Scan for the cell matching the given text and deliver its (X, Y) coordinate at center. 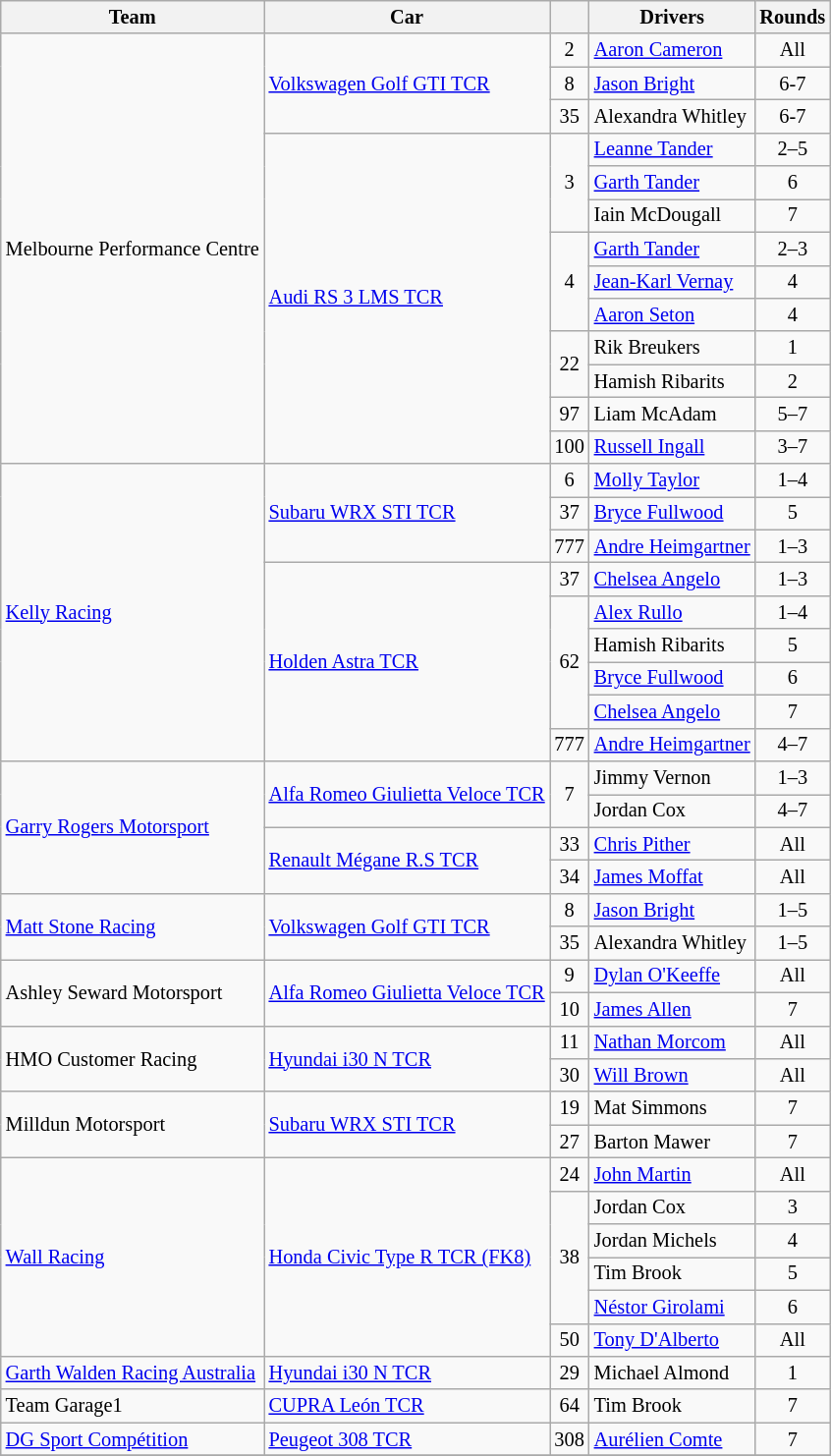
3–7 (794, 447)
Barton Mawer (672, 1142)
Holden Astra TCR (407, 661)
Garth Walden Racing Australia (133, 1372)
19 (570, 1108)
Aaron Cameron (672, 50)
Russell Ingall (672, 447)
Aurélien Comte (672, 1439)
24 (570, 1174)
9 (570, 976)
Honda Civic Type R TCR (FK8) (407, 1257)
John Martin (672, 1174)
Molly Taylor (672, 480)
Milldun Motorsport (133, 1124)
Leanne Tander (672, 149)
5–7 (794, 414)
Will Brown (672, 1075)
Aaron Seton (672, 314)
Melbourne Performance Centre (133, 249)
308 (570, 1439)
50 (570, 1340)
Alex Rullo (672, 612)
64 (570, 1406)
Iain McDougall (672, 215)
HMO Customer Racing (133, 1059)
Wall Racing (133, 1257)
11 (570, 1042)
Matt Stone Racing (133, 925)
Team (133, 17)
Audi RS 3 LMS TCR (407, 299)
Jordan Michels (672, 1241)
30 (570, 1075)
James Moffat (672, 876)
Car (407, 17)
2–5 (794, 149)
Jean-Karl Vernay (672, 282)
100 (570, 447)
Garry Rogers Motorsport (133, 827)
Michael Almond (672, 1372)
CUPRA León TCR (407, 1406)
Renault Mégane R.S TCR (407, 861)
Mat Simmons (672, 1108)
Kelly Racing (133, 613)
Team Garage1 (133, 1406)
22 (570, 364)
DG Sport Compétition (133, 1439)
33 (570, 844)
Drivers (672, 17)
Chris Pither (672, 844)
Dylan O'Keeffe (672, 976)
Ashley Seward Motorsport (133, 992)
James Allen (672, 1009)
Rik Breukers (672, 348)
Liam McAdam (672, 414)
27 (570, 1142)
38 (570, 1258)
29 (570, 1372)
Tony D'Alberto (672, 1340)
Peugeot 308 TCR (407, 1439)
62 (570, 662)
97 (570, 414)
Néstor Girolami (672, 1307)
Jimmy Vernon (672, 777)
Nathan Morcom (672, 1042)
Rounds (794, 17)
10 (570, 1009)
34 (570, 876)
2–3 (794, 249)
